Return the [X, Y] coordinate for the center point of the cell that contains the specified text.  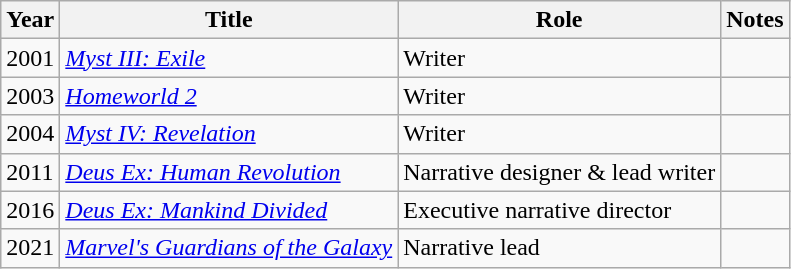
Executive narrative director [560, 210]
Marvel's Guardians of the Galaxy [229, 248]
2004 [30, 134]
Year [30, 20]
Deus Ex: Human Revolution [229, 172]
Myst IV: Revelation [229, 134]
Myst III: Exile [229, 58]
2016 [30, 210]
Narrative lead [560, 248]
Narrative designer & lead writer [560, 172]
Notes [755, 20]
2001 [30, 58]
Title [229, 20]
Deus Ex: Mankind Divided [229, 210]
2003 [30, 96]
2011 [30, 172]
2021 [30, 248]
Role [560, 20]
Homeworld 2 [229, 96]
